Detect which cell encompasses the target text, then output its (X, Y) center coordinate. 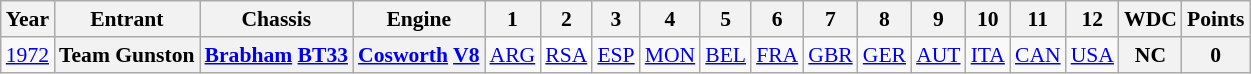
MON (670, 55)
7 (830, 19)
Chassis (276, 19)
Brabham BT33 (276, 55)
ESP (616, 55)
5 (726, 19)
NC (1150, 55)
Cosworth V8 (418, 55)
WDC (1150, 19)
BEL (726, 55)
1 (513, 19)
Entrant (127, 19)
FRA (777, 55)
12 (1092, 19)
6 (777, 19)
CAN (1038, 55)
4 (670, 19)
1972 (28, 55)
RSA (566, 55)
ITA (988, 55)
9 (938, 19)
GBR (830, 55)
3 (616, 19)
Engine (418, 19)
AUT (938, 55)
GER (884, 55)
11 (1038, 19)
8 (884, 19)
Points (1216, 19)
Team Gunston (127, 55)
0 (1216, 55)
ARG (513, 55)
2 (566, 19)
Year (28, 19)
USA (1092, 55)
10 (988, 19)
